Pinpoint the cell where the given text exists, returning its (x, y) midpoint coordinate. 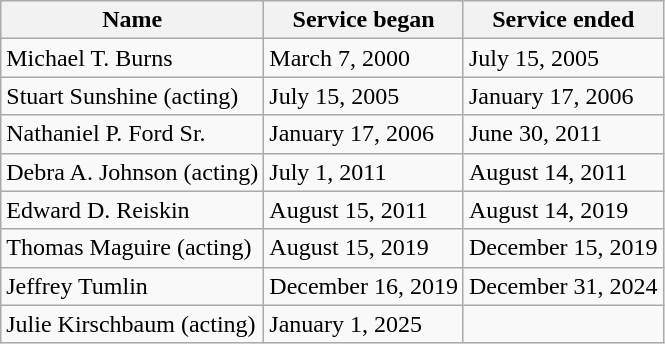
August 14, 2019 (563, 210)
Stuart Sunshine (acting) (132, 96)
June 30, 2011 (563, 134)
January 1, 2025 (364, 324)
Service began (364, 20)
Service ended (563, 20)
Name (132, 20)
December 16, 2019 (364, 286)
August 15, 2011 (364, 210)
August 15, 2019 (364, 248)
December 31, 2024 (563, 286)
Michael T. Burns (132, 58)
Edward D. Reiskin (132, 210)
December 15, 2019 (563, 248)
Debra A. Johnson (acting) (132, 172)
Thomas Maguire (acting) (132, 248)
Jeffrey Tumlin (132, 286)
July 1, 2011 (364, 172)
March 7, 2000 (364, 58)
Nathaniel P. Ford Sr. (132, 134)
Julie Kirschbaum (acting) (132, 324)
August 14, 2011 (563, 172)
